Output the [x, y] coordinate of the center of the cell containing the given text.  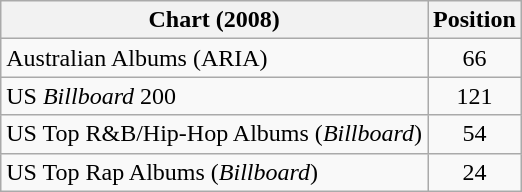
121 [475, 96]
US Billboard 200 [214, 96]
Australian Albums (ARIA) [214, 58]
54 [475, 134]
Chart (2008) [214, 20]
US Top Rap Albums (Billboard) [214, 172]
US Top R&B/Hip-Hop Albums (Billboard) [214, 134]
24 [475, 172]
Position [475, 20]
66 [475, 58]
